Find where the given text appears and provide that cell's center as [X, Y] coordinate. 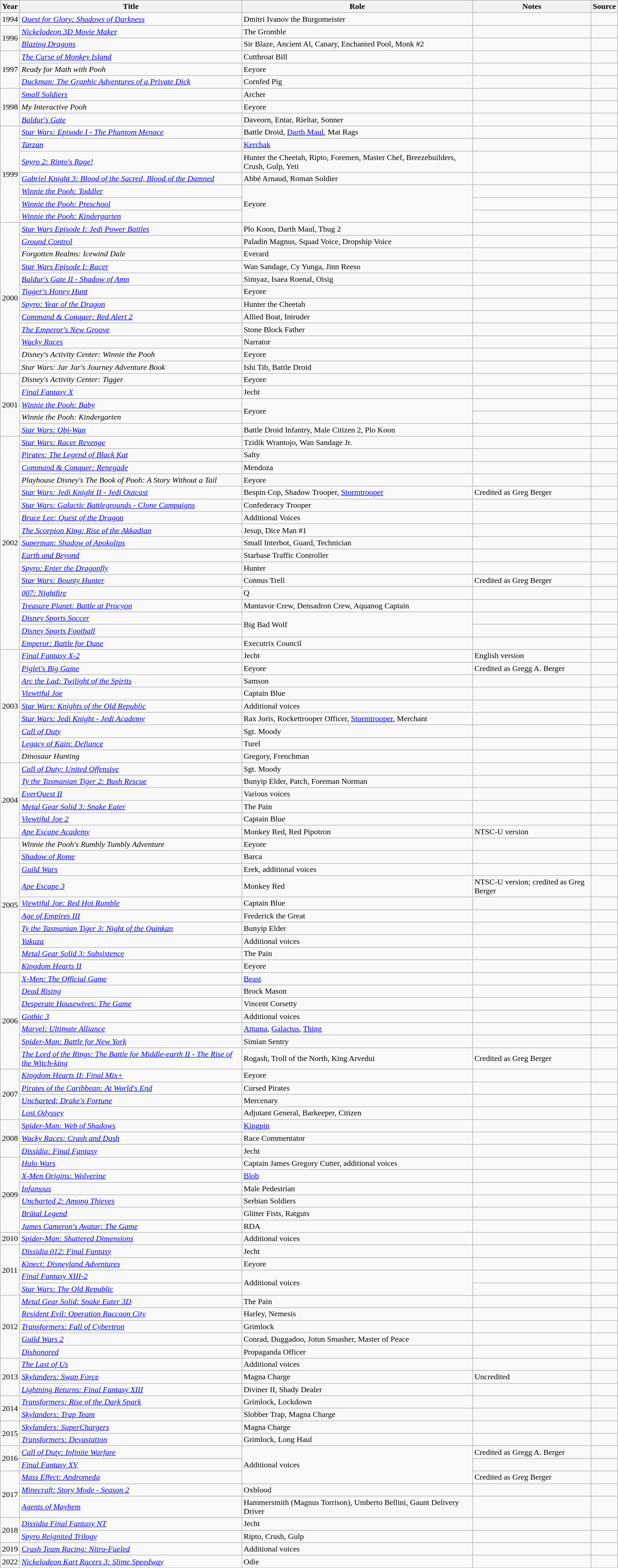
Odie [357, 1561]
Kinect: Disneyland Adventures [131, 1264]
Metal Gear Solid: Snake Eater 3D [131, 1301]
Oxblood [357, 1490]
2002 [10, 543]
Uncredited [532, 1377]
Infamous [131, 1189]
X-Men: The Official Game [131, 979]
Wacky Races [131, 342]
Source [604, 7]
Spider-Man: Web of Shadows [131, 1126]
Bespin Cop, Shadow Trooper, Stormtrooper [357, 493]
Connus Trell [357, 581]
Spyro: Enter the Dragonfly [131, 568]
Dinosaur Hunting [131, 756]
Viewtiful Joe 2 [131, 819]
The Scorpion King: Rise of the Akkadian [131, 530]
Call of Duty: Infinite Warfare [131, 1452]
EverQuest II [131, 794]
Shadow of Rome [131, 857]
Attuma, Galactus, Thing [357, 1029]
Small Interbot, Guard, Technician [357, 543]
Command & Conquer: Red Alert 2 [131, 317]
2012 [10, 1327]
Dead Rising [131, 991]
Salty [357, 455]
Turel [357, 744]
Abbé Arnaud, Roman Soldier [357, 179]
Crash Team Racing: Nitro-Fueled [131, 1549]
Barca [357, 857]
Year [10, 7]
Baldur's Gate [131, 119]
Brock Mason [357, 991]
Minecraft: Story Mode - Season 2 [131, 1490]
1996 [10, 38]
2004 [10, 800]
The Last of Us [131, 1364]
Rax Joris, Rockettrooper Officer, Stormtrooper, Merchant [357, 719]
Spider-Man: Battle for New York [131, 1041]
Kingdom Hearts II: Final Mix+ [131, 1075]
Star Wars: Bounty Hunter [131, 581]
Monkey Red [357, 886]
Q [357, 593]
NTSC-U version; credited as Greg Berger [532, 886]
Grimlock, Lockdown [357, 1402]
Tarzan [131, 144]
Legacy of Kain: Defiance [131, 744]
Pirates: The Legend of Black Kat [131, 455]
The Lord of the Rings: The Battle for Middle-earth II - The Rise of the Witch-king [131, 1058]
Forgotten Realms: Icewind Dale [131, 254]
Stone Block Father [357, 329]
Confederacy Trooper [357, 505]
Starbase Traffic Controller [357, 555]
Rogash, Troll of the North, King Arvedui [357, 1058]
Call of Duty [131, 731]
2005 [10, 905]
Quest for Glory: Shadows of Darkness [131, 19]
Baldur's Gate II - Shadow of Amn [131, 279]
X-Men Origins: Wolverine [131, 1176]
Agents of Mayhem [131, 1507]
2001 [10, 405]
Disney Sports Football [131, 631]
Nickelodeon Kart Racers 3: Slime Speedway [131, 1561]
Plo Koon, Darth Maul, Thug 2 [357, 229]
Star Wars: Knights of the Old Republic [131, 706]
Monkey Red, Red Pipotron [357, 832]
Star Wars: The Old Republic [131, 1289]
Earth and Beyond [131, 555]
Bruce Lee: Quest of the Dragon [131, 518]
Jesup, Dice Man #1 [357, 530]
Spyro: Year of the Dragon [131, 304]
Slobber Trap, Magna Charge [357, 1415]
Archer [357, 94]
Big Bad Wolf [357, 624]
Kingdom Hearts II [131, 966]
Kerchak [357, 144]
Hunter [357, 568]
Star Wars: Racer Revenge [131, 442]
Marvel: Ultimate Alliance [131, 1029]
Ty the Tasmanian Tiger 3: Night of the Quinkan [131, 928]
2003 [10, 706]
2000 [10, 298]
Hunter the Cheetah [357, 304]
Race Commentator [357, 1138]
2018 [10, 1530]
NTSC-U version [532, 832]
2022 [10, 1561]
Star Wars: Jar Jar's Journey Adventure Book [131, 367]
Dishonored [131, 1352]
Arc the Lad: Twilight of the Spirits [131, 681]
Grimlock [357, 1327]
Command & Conquer: Renegade [131, 467]
Cutthroat Bill [357, 57]
Brütal Legend [131, 1214]
Age of Empires III [131, 916]
Star Wars: Jedi Knight - Jedi Academy [131, 719]
My Interactive Pooh [131, 107]
2019 [10, 1549]
Piglet's Big Game [131, 668]
2007 [10, 1094]
Dissidia: Final Fantasy [131, 1151]
Star Wars: Episode I - The Phantom Menace [131, 132]
2006 [10, 1021]
Uncharted 2: Among Thieves [131, 1201]
Skylanders: Trap Team [131, 1415]
Transformers: Devastation [131, 1440]
Diviner II, Shady Dealer [357, 1389]
Star Wars: Galactic Battlegrounds - Clone Campaigns [131, 505]
Spyro Reignited Trilogy [131, 1536]
Ape Escape 3 [131, 886]
Ready for Math with Pooh [131, 69]
Hammersmith (Magnus Torrison), Umberto Bellini, Gaunt Delivery Driver [357, 1507]
The Curse of Monkey Island [131, 57]
Harley, Nemesis [357, 1314]
Final Fantasy X-2 [131, 656]
Winnie the Pooh: Toddler [131, 191]
Glitter Fists, Ratguts [357, 1214]
Pirates of the Caribbean: At World's End [131, 1088]
Grimlock, Long Haul [357, 1440]
Metal Gear Solid 3: Subsistence [131, 953]
Star Wars: Obi-Wan [131, 430]
Vincent Corsetty [357, 1004]
Superman: Shadow of Apokolips [131, 543]
Ripto, Crush, Gulp [357, 1536]
Desperate Housewives: The Game [131, 1004]
Star Wars Episode I: Racer [131, 267]
Frederick the Great [357, 916]
Ishi Tib, Battle Droid [357, 367]
Disney's Activity Center: Tigger [131, 380]
Male Pedestrian [357, 1189]
Mercenary [357, 1101]
Tigger's Honey Hunt [131, 292]
Additional Voices [357, 518]
Final Fantasy X [131, 392]
Skylanders: SuperChargers [131, 1427]
007: Nightfire [131, 593]
2013 [10, 1377]
Simian Sentry [357, 1041]
Dissidia Final Fantasy NT [131, 1524]
Paladin Magnus, Squad Voice, Dropship Voice [357, 241]
2008 [10, 1138]
Skylanders: Swap Force [131, 1377]
Viewtiful Joe [131, 693]
Daveorn, Entar, Rieltar, Sonner [357, 119]
Disney Sports Soccer [131, 618]
1998 [10, 107]
Ty the Tasmanian Tiger 2: Bush Rescue [131, 782]
Star Wars: Jedi Knight II - Jedi Outcast [131, 493]
Mantavor Crew, Densadron Crew, Aquanog Captain [357, 606]
Adjutant General, Barkeeper, Citizen [357, 1113]
1999 [10, 174]
Playhouse Disney's The Book of Pooh: A Story Without a Tail [131, 480]
Sir Blaze, Ancient Al, Canary, Enchanted Pool, Monk #2 [357, 44]
Final Fantasy XIII-2 [131, 1276]
Notes [532, 7]
Gothic 3 [131, 1016]
Battle Droid, Darth Maul, Mat Rags [357, 132]
James Cameron's Avatar: The Game [131, 1226]
Gregory, Frenchman [357, 756]
Transformers: Fall of Cybertron [131, 1327]
Lost Odyssey [131, 1113]
Gabriel Knight 3: Blood of the Sacred, Blood of the Damned [131, 179]
Mass Effect: Andromeda [131, 1477]
Everard [357, 254]
Battle Droid Infantry, Male Citizen 2, Plo Koon [357, 430]
Disney's Activity Center: Winnie the Pooh [131, 354]
Kingpin [357, 1126]
Final Fantasy XV [131, 1465]
2009 [10, 1195]
Cursed Pirates [357, 1088]
2016 [10, 1458]
Bunyip Elder, Patch, Foreman Norman [357, 782]
Spyro 2: Ripto's Rage! [131, 162]
Conrad, Duggadoo, Jotun Smasher, Master of Peace [357, 1339]
Spider-Man: Shattered Dimensions [131, 1239]
Halo Wars [131, 1163]
Metal Gear Solid 3: Snake Eater [131, 807]
Call of Duty: United Offensive [131, 769]
2015 [10, 1433]
Winnie the Pooh: Preschool [131, 204]
Viewtiful Joe: Red Hot Rumble [131, 903]
Ape Escape Academy [131, 832]
1997 [10, 69]
Samson [357, 681]
Nickelodeon 3D Movie Maker [131, 32]
Lightning Returns: Final Fantasy XIII [131, 1389]
Various voices [357, 794]
Star Wars Episode I: Jedi Power Battles [131, 229]
Erek, additional voices [357, 869]
Executrix Council [357, 643]
Emperor: Battle for Dune [131, 643]
Hunter the Cheetah, Ripto, Foremen, Master Chef, Breezebuilders, Crush, Gulp, Yeti [357, 162]
Blazing Dragons [131, 44]
Wacky Races: Crash and Dash [131, 1138]
Propaganda Officer [357, 1352]
The Gromble [357, 32]
2014 [10, 1408]
2017 [10, 1494]
Captain James Gregory Cutter, additional voices [357, 1163]
Bunyip Elder [357, 928]
Dmitri Ivanov the Burgomeister [357, 19]
Duckman: The Graphic Adventures of a Private Dick [131, 82]
Dissidia 012: Final Fantasy [131, 1251]
Winnie the Pooh: Baby [131, 405]
Treasure Planet: Battle at Procyon [131, 606]
Yakuza [131, 941]
Beast [357, 979]
Blob [357, 1176]
Guild Wars [131, 869]
RDA [357, 1226]
2011 [10, 1270]
Resident Evil: Operation Raccoon City [131, 1314]
Narrator [357, 342]
Ground Control [131, 241]
2010 [10, 1239]
Uncharted: Drake's Fortune [131, 1101]
1994 [10, 19]
The Emperor's New Groove [131, 329]
English version [532, 656]
Mendoza [357, 467]
Simyaz, Isaea Roenal, Oisig [357, 279]
Small Soldiers [131, 94]
Tzidik Wrantojo, Wan Sandage Jr. [357, 442]
Title [131, 7]
Serbian Soldiers [357, 1201]
Guild Wars 2 [131, 1339]
Role [357, 7]
Allied Boat, Intruder [357, 317]
Winnie the Pooh's Rumbly Tumbly Adventure [131, 844]
Wan Sandage, Cy Yunga, Jinn Reeso [357, 267]
Cornfed Pig [357, 82]
Transformers: Rise of the Dark Spark [131, 1402]
